Capture the cell that displays the provided text and extract its (x, y) central coordinate. 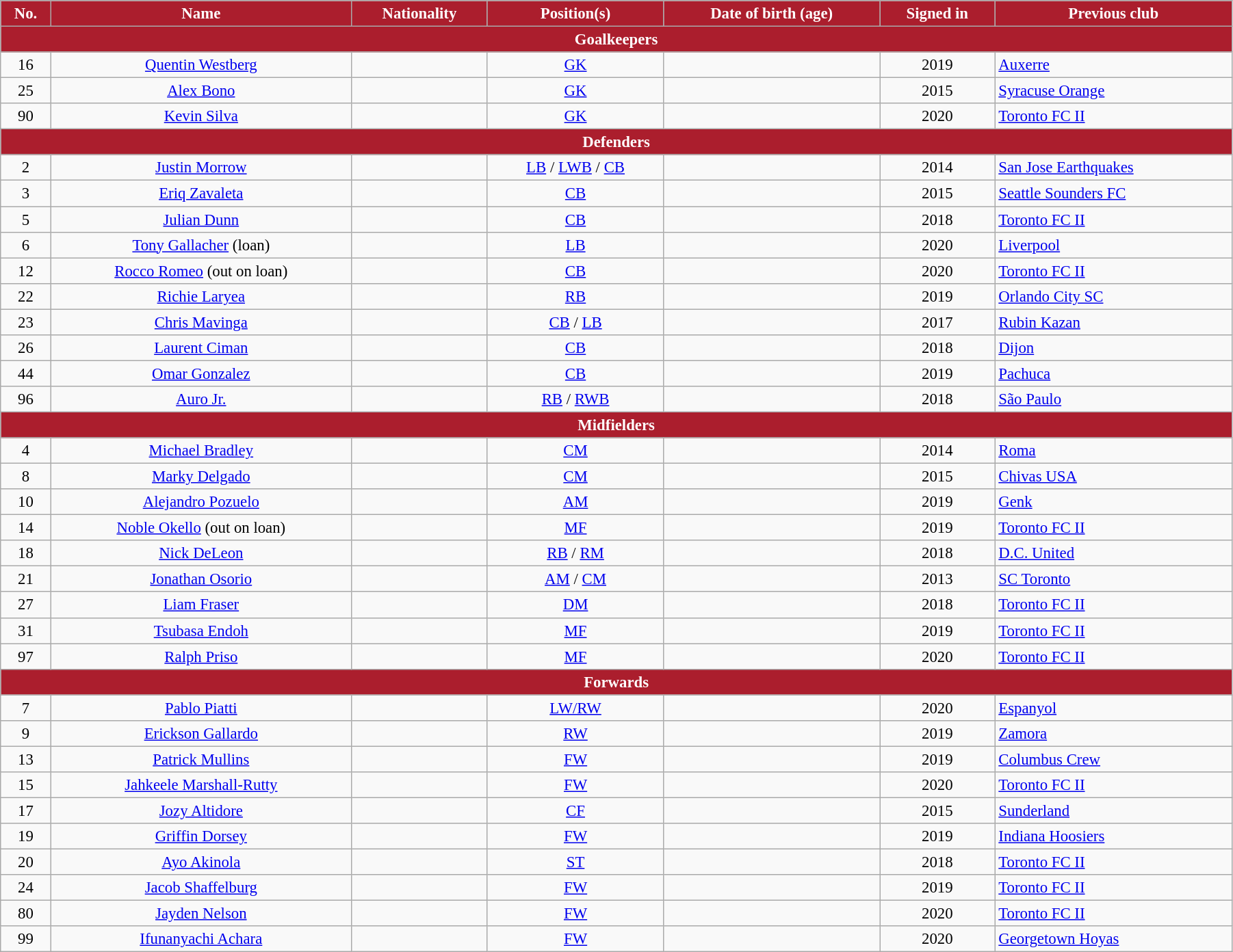
3 (26, 194)
31 (26, 631)
Auxerre (1113, 65)
RB / RM (575, 553)
Chris Mavinga (201, 322)
2013 (937, 579)
Seattle Sounders FC (1113, 194)
Ralph Priso (201, 657)
80 (26, 914)
Liverpool (1113, 245)
26 (26, 348)
97 (26, 657)
Rubin Kazan (1113, 322)
13 (26, 759)
Pachuca (1113, 373)
LB (575, 245)
Laurent Ciman (201, 348)
Richie Laryea (201, 296)
5 (26, 220)
18 (26, 553)
16 (26, 65)
Midfielders (616, 425)
99 (26, 939)
10 (26, 502)
Jahkeele Marshall-Rutty (201, 785)
7 (26, 708)
19 (26, 836)
Michael Bradley (201, 451)
24 (26, 888)
Pablo Piatti (201, 708)
São Paulo (1113, 399)
D.C. United (1113, 553)
Griffin Dorsey (201, 836)
Ifunanyachi Achara (201, 939)
Genk (1113, 502)
Indiana Hoosiers (1113, 836)
2017 (937, 322)
Nationality (419, 14)
Omar Gonzalez (201, 373)
No. (26, 14)
Zamora (1113, 734)
RB (575, 296)
22 (26, 296)
9 (26, 734)
Espanyol (1113, 708)
Defenders (616, 142)
San Jose Earthquakes (1113, 168)
Dijon (1113, 348)
Erickson Gallardo (201, 734)
Sunderland (1113, 810)
Marky Delgado (201, 477)
Tony Gallacher (loan) (201, 245)
AM / CM (575, 579)
LW/RW (575, 708)
Julian Dunn (201, 220)
Goalkeepers (616, 40)
SC Toronto (1113, 579)
Columbus Crew (1113, 759)
ST (575, 862)
21 (26, 579)
2 (26, 168)
25 (26, 91)
CB / LB (575, 322)
Date of birth (age) (772, 14)
Nick DeLeon (201, 553)
LB / LWB / CB (575, 168)
96 (26, 399)
Liam Fraser (201, 605)
Name (201, 14)
Alejandro Pozuelo (201, 502)
RW (575, 734)
Previous club (1113, 14)
Justin Morrow (201, 168)
Orlando City SC (1113, 296)
Chivas USA (1113, 477)
27 (26, 605)
Ayo Akinola (201, 862)
DM (575, 605)
12 (26, 271)
17 (26, 810)
Georgetown Hoyas (1113, 939)
Rocco Romeo (out on loan) (201, 271)
RB / RWB (575, 399)
Forwards (616, 682)
AM (575, 502)
15 (26, 785)
Jacob Shaffelburg (201, 888)
20 (26, 862)
44 (26, 373)
Roma (1113, 451)
Jozy Altidore (201, 810)
Noble Okello (out on loan) (201, 528)
8 (26, 477)
Patrick Mullins (201, 759)
14 (26, 528)
Tsubasa Endoh (201, 631)
Kevin Silva (201, 116)
Jonathan Osorio (201, 579)
Eriq Zavaleta (201, 194)
Syracuse Orange (1113, 91)
Alex Bono (201, 91)
23 (26, 322)
Quentin Westberg (201, 65)
Auro Jr. (201, 399)
Position(s) (575, 14)
CF (575, 810)
6 (26, 245)
Jayden Nelson (201, 914)
Signed in (937, 14)
4 (26, 451)
90 (26, 116)
